Return [X, Y] of the center of cell containing provided text 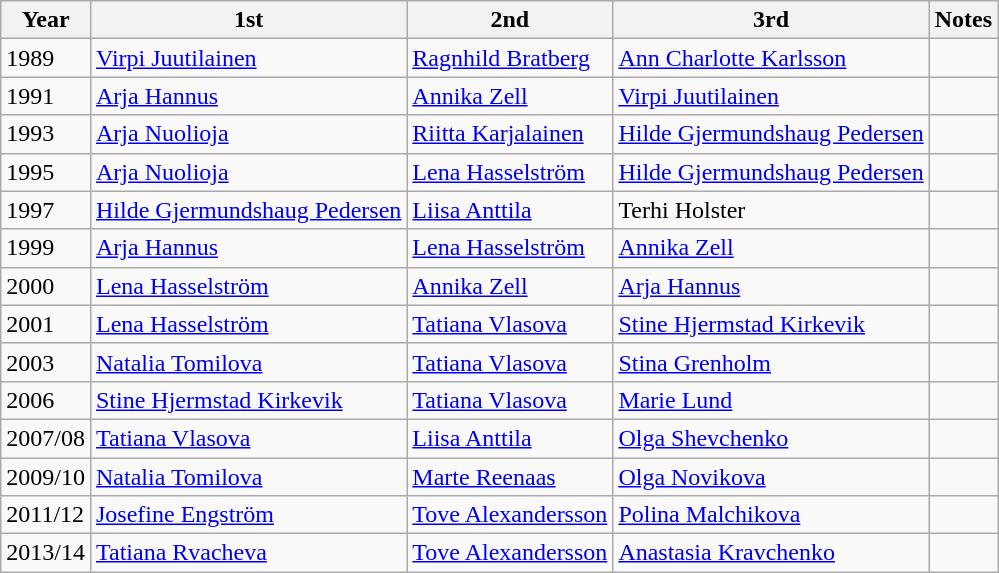
2nd [510, 20]
Riitta Karjalainen [510, 134]
1991 [46, 96]
Josefine Engström [248, 515]
2003 [46, 362]
1st [248, 20]
2001 [46, 324]
Marte Reenaas [510, 477]
Olga Shevchenko [771, 438]
Tatiana Rvacheva [248, 553]
Notes [963, 20]
2011/12 [46, 515]
Terhi Holster [771, 210]
Marie Lund [771, 400]
Year [46, 20]
2009/10 [46, 477]
Anastasia Kravchenko [771, 553]
3rd [771, 20]
1999 [46, 248]
Ann Charlotte Karlsson [771, 58]
Stina Grenholm [771, 362]
1989 [46, 58]
2013/14 [46, 553]
1993 [46, 134]
Olga Novikova [771, 477]
1997 [46, 210]
Polina Malchikova [771, 515]
2000 [46, 286]
Ragnhild Bratberg [510, 58]
2007/08 [46, 438]
2006 [46, 400]
1995 [46, 172]
